Capture the cell that displays the provided text and extract its [X, Y] central coordinate. 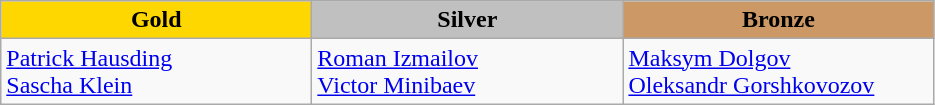
Silver [468, 20]
Gold [156, 20]
Maksym Dolgov Oleksandr Gorshkovozov [778, 72]
Roman Izmailov Victor Minibaev [468, 72]
Bronze [778, 20]
Patrick Hausding Sascha Klein [156, 72]
